Identify which cell holds the provided text, then report its [X, Y] central coordinate. 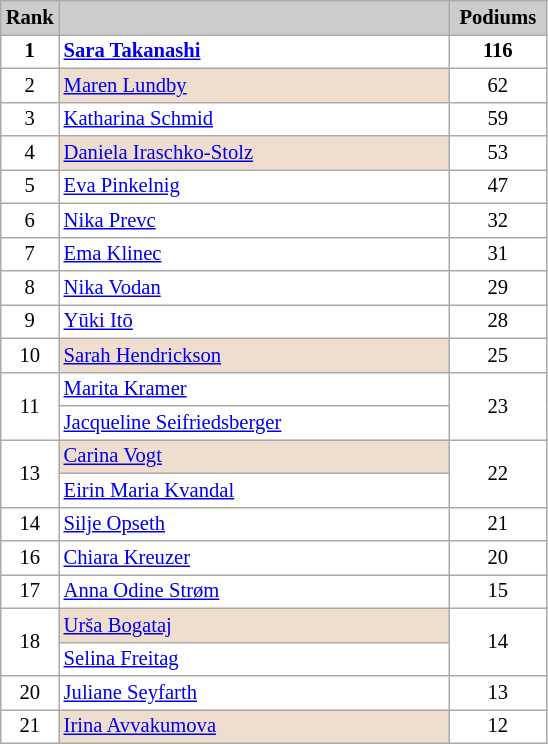
9 [30, 321]
Nika Prevc [254, 220]
Anna Odine Strøm [254, 591]
4 [30, 153]
Katharina Schmid [254, 119]
Ema Klinec [254, 254]
62 [498, 85]
Marita Kramer [254, 389]
116 [498, 51]
53 [498, 153]
Carina Vogt [254, 456]
Yūki Itō [254, 321]
Selina Freitag [254, 659]
7 [30, 254]
Podiums [498, 17]
59 [498, 119]
Sara Takanashi [254, 51]
2 [30, 85]
Rank [30, 17]
47 [498, 186]
25 [498, 355]
Irina Avvakumova [254, 726]
Urša Bogataj [254, 625]
Eva Pinkelnig [254, 186]
Juliane Seyfarth [254, 693]
3 [30, 119]
Eirin Maria Kvandal [254, 490]
31 [498, 254]
18 [30, 642]
28 [498, 321]
17 [30, 591]
23 [498, 406]
Maren Lundby [254, 85]
22 [498, 473]
Nika Vodan [254, 287]
29 [498, 287]
Silje Opseth [254, 524]
10 [30, 355]
Chiara Kreuzer [254, 557]
Sarah Hendrickson [254, 355]
6 [30, 220]
16 [30, 557]
32 [498, 220]
Jacqueline Seifriedsberger [254, 423]
1 [30, 51]
15 [498, 591]
12 [498, 726]
Daniela Iraschko-Stolz [254, 153]
5 [30, 186]
8 [30, 287]
11 [30, 406]
